Identify which cell holds the provided text, then report its (x, y) central coordinate. 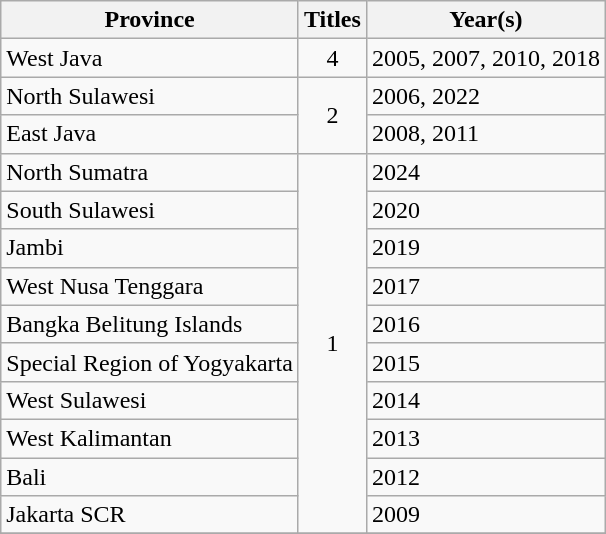
Province (150, 20)
North Sumatra (150, 172)
2006, 2022 (486, 96)
Bangka Belitung Islands (150, 324)
Jakarta SCR (150, 515)
2013 (486, 438)
2009 (486, 515)
2020 (486, 210)
2008, 2011 (486, 134)
2019 (486, 248)
Year(s) (486, 20)
2015 (486, 362)
Bali (150, 477)
2024 (486, 172)
4 (332, 58)
West Sulawesi (150, 400)
2 (332, 115)
2017 (486, 286)
2014 (486, 400)
2005, 2007, 2010, 2018 (486, 58)
2016 (486, 324)
Titles (332, 20)
North Sulawesi (150, 96)
Special Region of Yogyakarta (150, 362)
2012 (486, 477)
South Sulawesi (150, 210)
East Java (150, 134)
West Kalimantan (150, 438)
West Nusa Tenggara (150, 286)
1 (332, 344)
Jambi (150, 248)
West Java (150, 58)
